Pinpoint the cell where the given text exists, returning its (X, Y) midpoint coordinate. 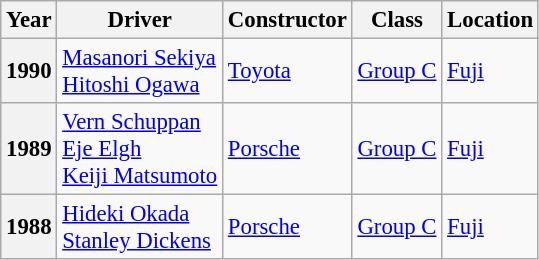
Class (397, 20)
1990 (29, 72)
1988 (29, 228)
Constructor (288, 20)
Vern Schuppan Eje Elgh Keiji Matsumoto (140, 149)
Hideki Okada Stanley Dickens (140, 228)
Year (29, 20)
Masanori Sekiya Hitoshi Ogawa (140, 72)
Driver (140, 20)
1989 (29, 149)
Location (490, 20)
Toyota (288, 72)
